Locate the cell with the specified text and output its (X, Y) center coordinate. 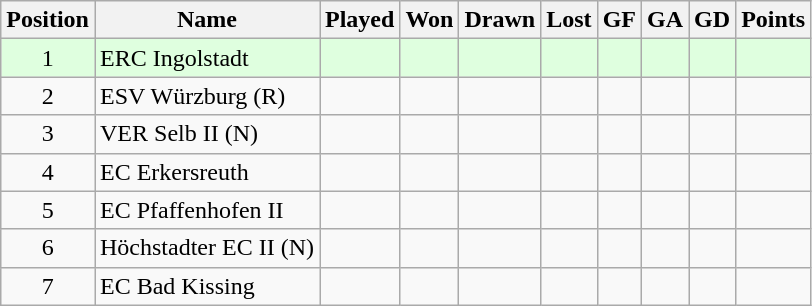
7 (48, 286)
1 (48, 58)
Won (430, 20)
3 (48, 134)
GA (666, 20)
Höchstadter EC II (N) (206, 248)
2 (48, 96)
ERC Ingolstadt (206, 58)
4 (48, 172)
Name (206, 20)
5 (48, 210)
VER Selb II (N) (206, 134)
GD (712, 20)
EC Bad Kissing (206, 286)
Drawn (500, 20)
Played (360, 20)
Points (774, 20)
Lost (569, 20)
6 (48, 248)
Position (48, 20)
EC Erkersreuth (206, 172)
EC Pfaffenhofen II (206, 210)
GF (619, 20)
ESV Würzburg (R) (206, 96)
